Determine the (x, y) coordinate at the center of the cell enclosing the given text.  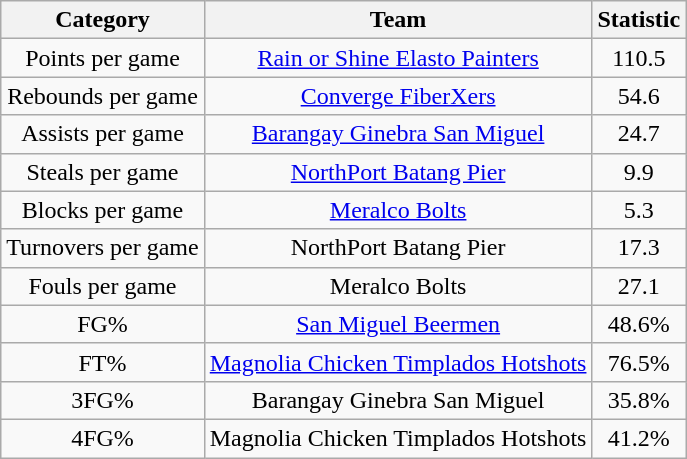
Rain or Shine Elasto Painters (398, 58)
110.5 (639, 58)
4FG% (102, 438)
Assists per game (102, 134)
27.1 (639, 286)
Converge FiberXers (398, 96)
Category (102, 20)
Rebounds per game (102, 96)
54.6 (639, 96)
76.5% (639, 362)
48.6% (639, 324)
41.2% (639, 438)
FT% (102, 362)
Turnovers per game (102, 248)
9.9 (639, 172)
24.7 (639, 134)
5.3 (639, 210)
35.8% (639, 400)
Blocks per game (102, 210)
Steals per game (102, 172)
FG% (102, 324)
3FG% (102, 400)
Team (398, 20)
17.3 (639, 248)
Points per game (102, 58)
Fouls per game (102, 286)
San Miguel Beermen (398, 324)
Statistic (639, 20)
